Determine the [x, y] coordinate at the center of the cell enclosing the given text.  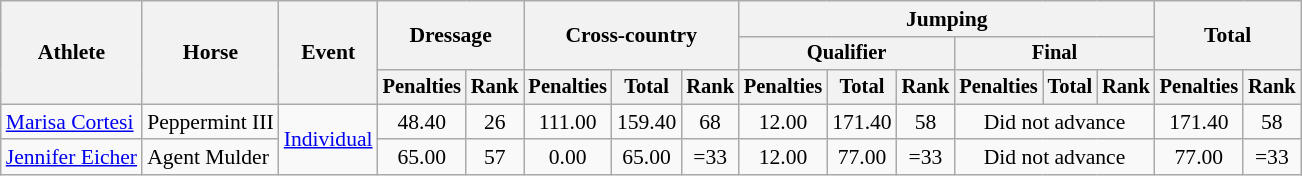
Agent Mulder [210, 158]
Cross-country [632, 36]
48.40 [422, 122]
Dressage [451, 36]
Event [328, 52]
Final [1054, 54]
68 [710, 122]
Jumping [947, 19]
Peppermint III [210, 122]
26 [495, 122]
Athlete [72, 52]
Qualifier [846, 54]
111.00 [568, 122]
Marisa Cortesi [72, 122]
57 [495, 158]
Individual [328, 140]
0.00 [568, 158]
159.40 [646, 122]
Jennifer Eicher [72, 158]
Horse [210, 52]
